Scan for the cell matching the given text and deliver its (X, Y) coordinate at center. 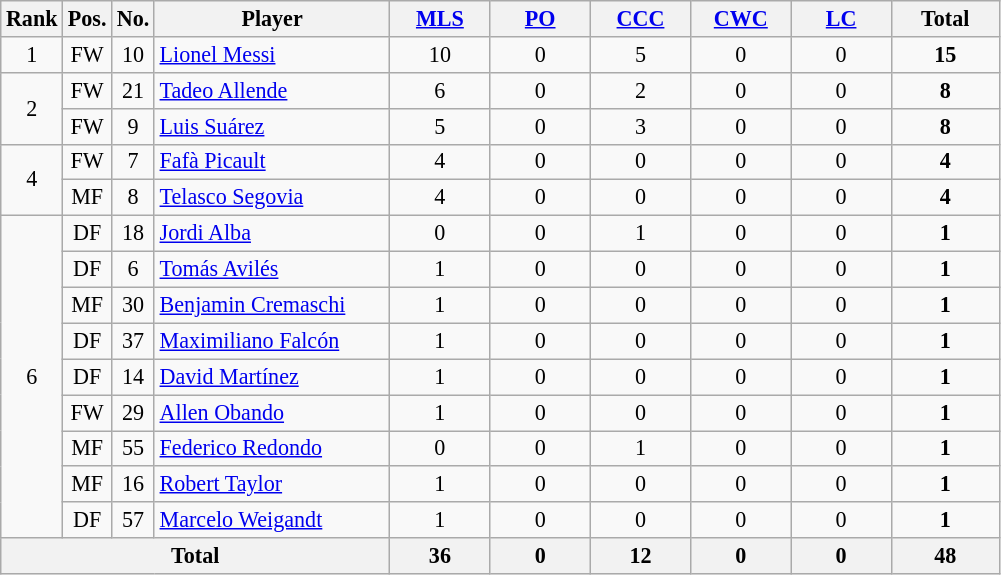
36 (440, 556)
David Martínez (272, 377)
Luis Suárez (272, 126)
57 (134, 520)
MLS (440, 18)
Telasco Segovia (272, 198)
14 (134, 377)
Jordi Alba (272, 233)
Pos. (88, 18)
16 (134, 484)
30 (134, 305)
48 (945, 556)
Benjamin Cremaschi (272, 305)
Robert Taylor (272, 484)
Player (272, 18)
Federico Redondo (272, 448)
15 (945, 54)
29 (134, 412)
Maximiliano Falcón (272, 341)
18 (134, 233)
PO (540, 18)
Rank (32, 18)
55 (134, 448)
LC (841, 18)
No. (134, 18)
Lionel Messi (272, 54)
12 (640, 556)
37 (134, 341)
7 (134, 162)
21 (134, 90)
Allen Obando (272, 412)
3 (640, 126)
Tomás Avilés (272, 269)
Marcelo Weigandt (272, 520)
Fafà Picault (272, 162)
CWC (741, 18)
9 (134, 126)
Tadeo Allende (272, 90)
CCC (640, 18)
